Locate the cell with the specified text and output its (x, y) center coordinate. 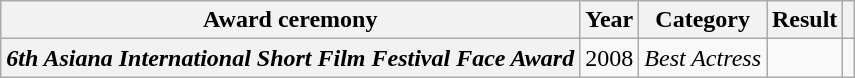
Year (610, 20)
Category (703, 20)
Best Actress (703, 58)
Award ceremony (290, 20)
6th Asiana International Short Film Festival Face Award (290, 58)
Result (804, 20)
2008 (610, 58)
